Scan for the cell matching the given text and deliver its (X, Y) coordinate at center. 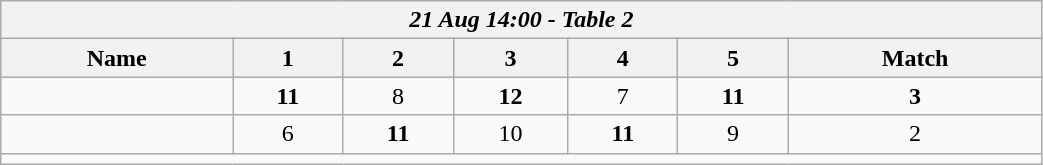
4 (623, 58)
7 (623, 96)
12 (510, 96)
6 (288, 134)
8 (398, 96)
21 Aug 14:00 - Table 2 (522, 20)
9 (733, 134)
Match (915, 58)
1 (288, 58)
10 (510, 134)
5 (733, 58)
Name (117, 58)
